Extract the (x, y) coordinate from the center of the cell holding the provided text.  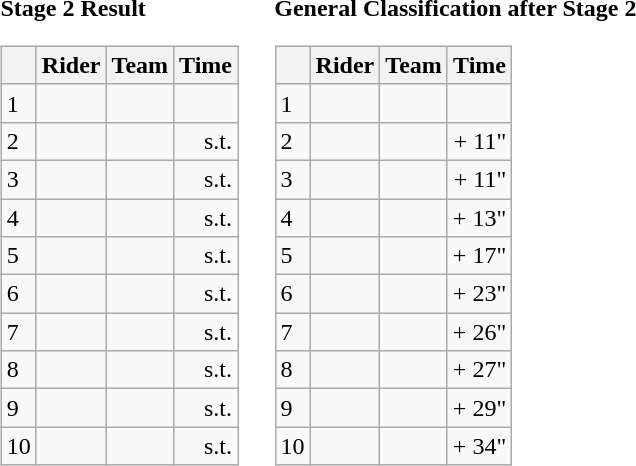
+ 26" (479, 332)
+ 17" (479, 256)
+ 34" (479, 446)
+ 23" (479, 294)
+ 29" (479, 408)
+ 27" (479, 370)
+ 13" (479, 217)
